From the cell containing the given text, extract its center point as [x, y] coordinate. 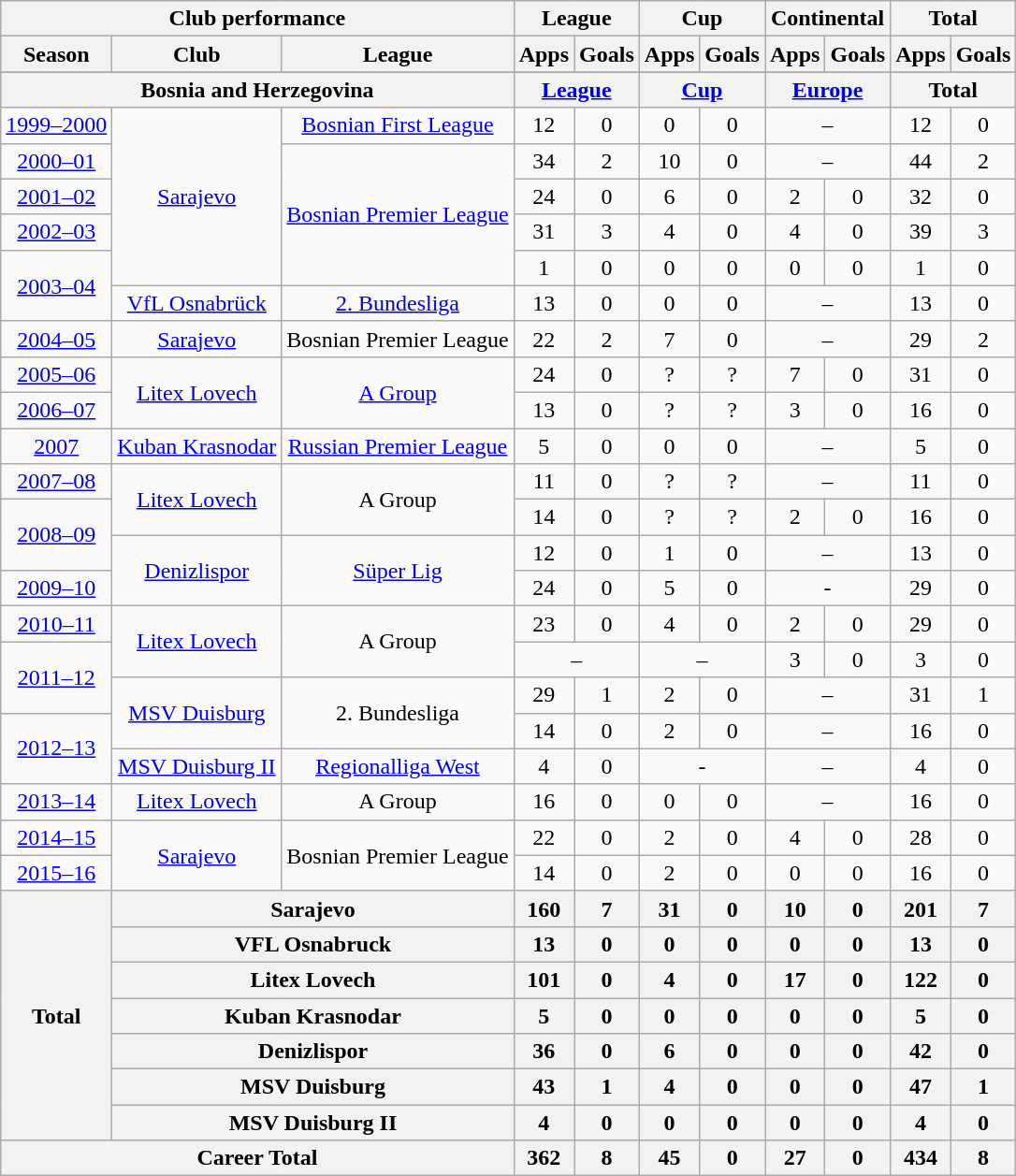
101 [544, 980]
2007–08 [56, 482]
434 [921, 1158]
Career Total [257, 1158]
2009–10 [56, 588]
Club [196, 54]
2007 [56, 446]
47 [921, 1087]
1999–2000 [56, 125]
2000–01 [56, 161]
39 [921, 232]
122 [921, 980]
Europe [828, 90]
36 [544, 1052]
201 [921, 908]
Russian Premier League [398, 446]
23 [544, 624]
Continental [828, 19]
Season [56, 54]
2010–11 [56, 624]
2004–05 [56, 339]
17 [795, 980]
160 [544, 908]
45 [669, 1158]
34 [544, 161]
Bosnian First League [398, 125]
2013–14 [56, 802]
362 [544, 1158]
2014–15 [56, 837]
28 [921, 837]
VfL Osnabrück [196, 303]
2002–03 [56, 232]
2008–09 [56, 535]
2001–02 [56, 196]
VFL Osnabruck [312, 944]
2005–06 [56, 374]
2003–04 [56, 285]
Regionalliga West [398, 766]
27 [795, 1158]
32 [921, 196]
2015–16 [56, 873]
42 [921, 1052]
2011–12 [56, 677]
Club performance [257, 19]
2006–07 [56, 410]
43 [544, 1087]
44 [921, 161]
Bosnia and Herzegovina [257, 90]
2012–13 [56, 748]
Süper Lig [398, 571]
